Locate the cell with the specified text and output its [x, y] center coordinate. 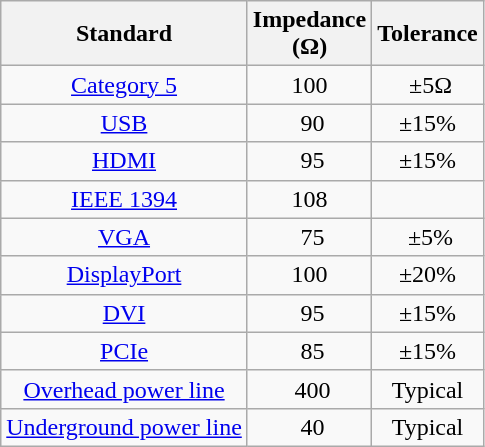
40 [309, 427]
400 [309, 389]
±5% [428, 237]
Standard [124, 34]
HDMI [124, 161]
Tolerance [428, 34]
±20% [428, 275]
85 [309, 351]
DVI [124, 313]
Overhead power line [124, 389]
Underground power line [124, 427]
75 [309, 237]
108 [309, 199]
Impedance(Ω) [309, 34]
PCIe [124, 351]
VGA [124, 237]
USB [124, 123]
Category 5 [124, 85]
DisplayPort [124, 275]
±5Ω [428, 85]
IEEE 1394 [124, 199]
90 [309, 123]
